Search for the cell housing the specified text and yield its (x, y) center coordinate. 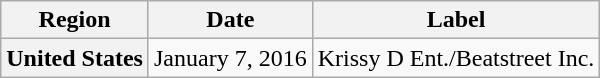
United States (75, 58)
January 7, 2016 (230, 58)
Krissy D Ent./Beatstreet Inc. (456, 58)
Region (75, 20)
Date (230, 20)
Label (456, 20)
